Output the (X, Y) coordinate of the center of the cell containing the given text.  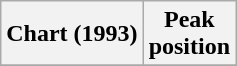
Peakposition (189, 34)
Chart (1993) (72, 34)
